Pinpoint the cell where the given text exists, returning its (X, Y) midpoint coordinate. 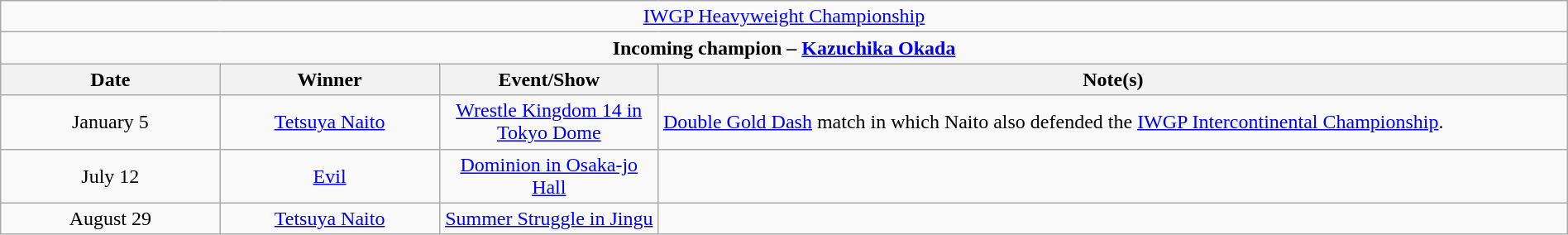
IWGP Heavyweight Championship (784, 17)
Dominion in Osaka-jo Hall (549, 175)
Note(s) (1113, 79)
Date (111, 79)
July 12 (111, 175)
Summer Struggle in Jingu (549, 218)
Double Gold Dash match in which Naito also defended the IWGP Intercontinental Championship. (1113, 122)
August 29 (111, 218)
Event/Show (549, 79)
January 5 (111, 122)
Winner (329, 79)
Wrestle Kingdom 14 in Tokyo Dome (549, 122)
Incoming champion – Kazuchika Okada (784, 48)
Evil (329, 175)
